Locate the cell with the specified text and output its [X, Y] center coordinate. 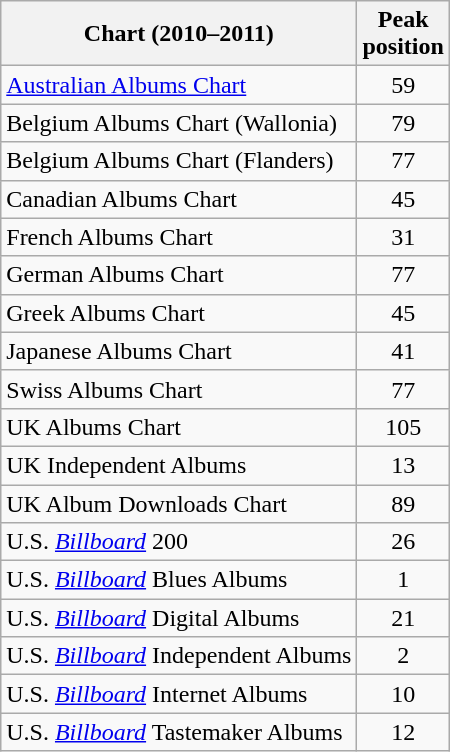
89 [403, 503]
21 [403, 618]
Japanese Albums Chart [179, 351]
Belgium Albums Chart (Flanders) [179, 161]
French Albums Chart [179, 237]
79 [403, 123]
Chart (2010–2011) [179, 34]
1 [403, 580]
41 [403, 351]
Swiss Albums Chart [179, 389]
U.S. Billboard 200 [179, 542]
Peakposition [403, 34]
59 [403, 85]
U.S. Billboard Blues Albums [179, 580]
10 [403, 694]
2 [403, 656]
U.S. Billboard Digital Albums [179, 618]
Canadian Albums Chart [179, 199]
26 [403, 542]
UK Independent Albums [179, 465]
13 [403, 465]
UK Album Downloads Chart [179, 503]
UK Albums Chart [179, 427]
Belgium Albums Chart (Wallonia) [179, 123]
U.S. Billboard Tastemaker Albums [179, 732]
31 [403, 237]
U.S. Billboard Independent Albums [179, 656]
Australian Albums Chart [179, 85]
105 [403, 427]
12 [403, 732]
U.S. Billboard Internet Albums [179, 694]
Greek Albums Chart [179, 313]
German Albums Chart [179, 275]
